Capture the cell that displays the provided text and extract its [x, y] central coordinate. 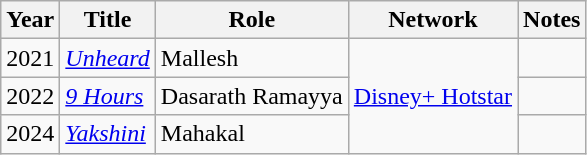
Yakshini [108, 134]
Disney+ Hotstar [432, 96]
Year [30, 20]
Role [252, 20]
2024 [30, 134]
2022 [30, 96]
Network [432, 20]
2021 [30, 58]
Mallesh [252, 58]
Title [108, 20]
9 Hours [108, 96]
Dasarath Ramayya [252, 96]
Notes [552, 20]
Unheard [108, 58]
Mahakal [252, 134]
